Extract the (x, y) coordinate from the center of the cell holding the provided text.  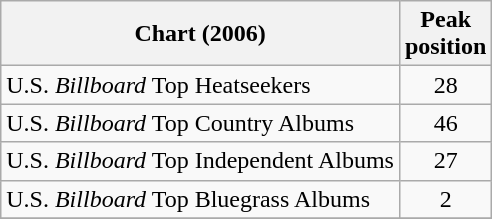
27 (445, 161)
U.S. Billboard Top Independent Albums (200, 161)
Peakposition (445, 34)
2 (445, 199)
Chart (2006) (200, 34)
U.S. Billboard Top Bluegrass Albums (200, 199)
U.S. Billboard Top Heatseekers (200, 85)
28 (445, 85)
46 (445, 123)
U.S. Billboard Top Country Albums (200, 123)
